Determine the [X, Y] coordinate at the center of the cell enclosing the given text.  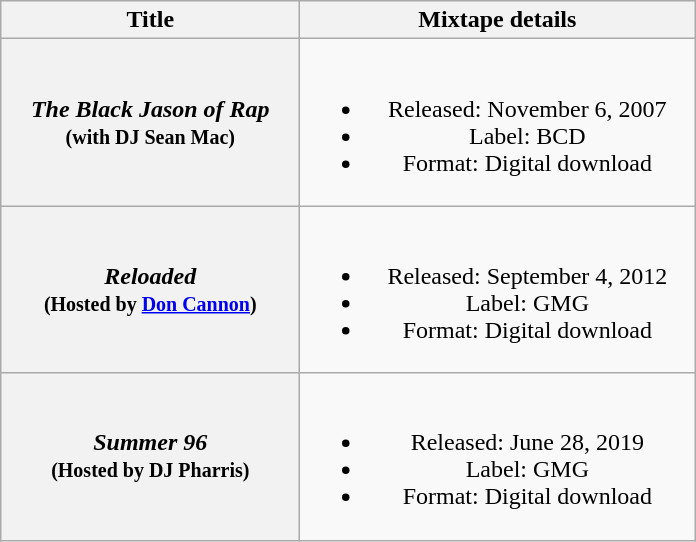
Released: November 6, 2007Label: BCDFormat: Digital download [498, 122]
Released: June 28, 2019Label: GMGFormat: Digital download [498, 456]
Reloaded (Hosted by Don Cannon) [150, 290]
Mixtape details [498, 20]
Summer 96 (Hosted by DJ Pharris) [150, 456]
The Black Jason of Rap (with DJ Sean Mac) [150, 122]
Title [150, 20]
Released: September 4, 2012Label: GMGFormat: Digital download [498, 290]
